Pinpoint the cell where the given text exists, returning its [X, Y] midpoint coordinate. 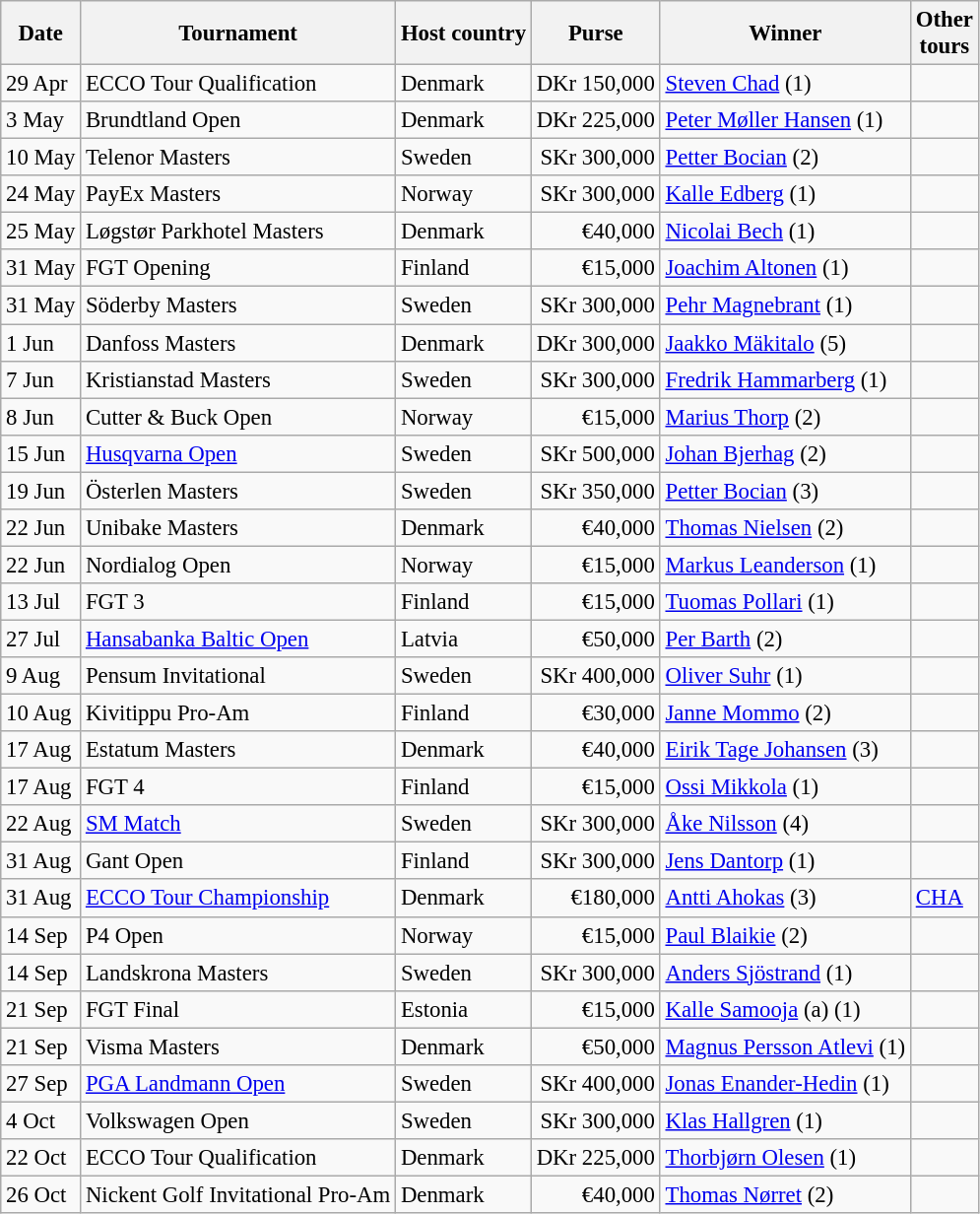
Cutter & Buck Open [238, 417]
1 Jun [41, 343]
Österlen Masters [238, 491]
DKr 300,000 [595, 343]
PayEx Masters [238, 194]
27 Sep [41, 1084]
Peter Møller Hansen (1) [785, 120]
Jens Dantorp (1) [785, 861]
Thomas Nørret (2) [785, 1194]
Nordialog Open [238, 565]
4 Oct [41, 1120]
8 Jun [41, 417]
22 Aug [41, 824]
Estonia [464, 1009]
9 Aug [41, 676]
Jaakko Mäkitalo (5) [785, 343]
Løgstør Parkhotel Masters [238, 232]
Söderby Masters [238, 305]
Kristianstad Masters [238, 379]
FGT Final [238, 1009]
Oliver Suhr (1) [785, 676]
27 Jul [41, 639]
3 May [41, 120]
Kalle Samooja (a) (1) [785, 1009]
€30,000 [595, 713]
13 Jul [41, 602]
Husqvarna Open [238, 453]
Landskrona Masters [238, 973]
26 Oct [41, 1194]
Åke Nilsson (4) [785, 824]
Petter Bocian (3) [785, 491]
Telenor Masters [238, 158]
Gant Open [238, 861]
Unibake Masters [238, 528]
FGT 3 [238, 602]
Per Barth (2) [785, 639]
Janne Mommo (2) [785, 713]
Kivitippu Pro-Am [238, 713]
Volkswagen Open [238, 1120]
DKr 150,000 [595, 84]
7 Jun [41, 379]
Purse [595, 34]
Markus Leanderson (1) [785, 565]
Winner [785, 34]
Magnus Persson Atlevi (1) [785, 1046]
Klas Hallgren (1) [785, 1120]
Thomas Nielsen (2) [785, 528]
€180,000 [595, 899]
Pensum Invitational [238, 676]
10 May [41, 158]
Nickent Golf Invitational Pro-Am [238, 1194]
Latvia [464, 639]
SKr 350,000 [595, 491]
FGT 4 [238, 787]
PGA Landmann Open [238, 1084]
Danfoss Masters [238, 343]
Johan Bjerhag (2) [785, 453]
Nicolai Bech (1) [785, 232]
SKr 500,000 [595, 453]
Kalle Edberg (1) [785, 194]
29 Apr [41, 84]
Visma Masters [238, 1046]
15 Jun [41, 453]
19 Jun [41, 491]
FGT Opening [238, 269]
Antti Ahokas (3) [785, 899]
Date [41, 34]
Eirik Tage Johansen (3) [785, 750]
P4 Open [238, 935]
Estatum Masters [238, 750]
CHA [944, 899]
10 Aug [41, 713]
Thorbjørn Olesen (1) [785, 1158]
Marius Thorp (2) [785, 417]
Joachim Altonen (1) [785, 269]
SM Match [238, 824]
Brundtland Open [238, 120]
Jonas Enander-Hedin (1) [785, 1084]
Pehr Magnebrant (1) [785, 305]
Petter Bocian (2) [785, 158]
Ossi Mikkola (1) [785, 787]
Paul Blaikie (2) [785, 935]
Steven Chad (1) [785, 84]
22 Oct [41, 1158]
Anders Sjöstrand (1) [785, 973]
Fredrik Hammarberg (1) [785, 379]
Othertours [944, 34]
ECCO Tour Championship [238, 899]
Host country [464, 34]
Tuomas Pollari (1) [785, 602]
Hansabanka Baltic Open [238, 639]
24 May [41, 194]
25 May [41, 232]
Tournament [238, 34]
